Detect which cell encompasses the target text, then output its (x, y) center coordinate. 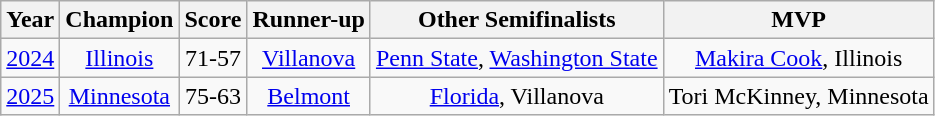
71-57 (213, 58)
Villanova (309, 58)
Illinois (120, 58)
Champion (120, 20)
2024 (30, 58)
Belmont (309, 96)
Penn State, Washington State (516, 58)
Other Semifinalists (516, 20)
Makira Cook, Illinois (798, 58)
Year (30, 20)
75-63 (213, 96)
Minnesota (120, 96)
2025 (30, 96)
Runner-up (309, 20)
Florida, Villanova (516, 96)
MVP (798, 20)
Score (213, 20)
Tori McKinney, Minnesota (798, 96)
